Detect which cell encompasses the target text, then output its (X, Y) center coordinate. 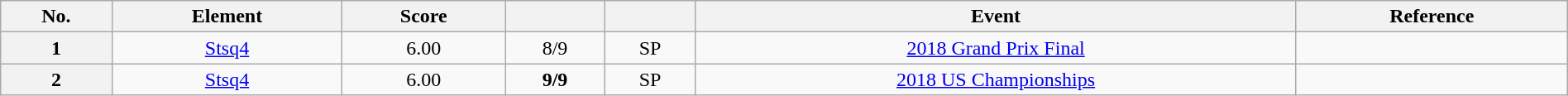
2018 Grand Prix Final (996, 48)
8/9 (556, 48)
Element (227, 17)
Score (423, 17)
No. (56, 17)
9/9 (556, 79)
Event (996, 17)
2018 US Championships (996, 79)
2 (56, 79)
1 (56, 48)
Reference (1432, 17)
